For the text-containing cell, return its midpoint in (X, Y) coordinate format. 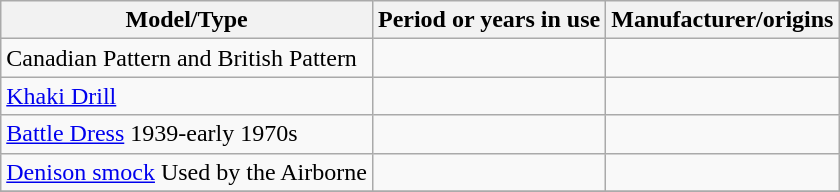
Period or years in use (488, 20)
Model/Type (187, 20)
Denison smock Used by the Airborne (187, 172)
Khaki Drill (187, 96)
Manufacturer/origins (722, 20)
Canadian Pattern and British Pattern (187, 58)
Battle Dress 1939-early 1970s (187, 134)
